Determine the [X, Y] coordinate at the center of the cell enclosing the given text.  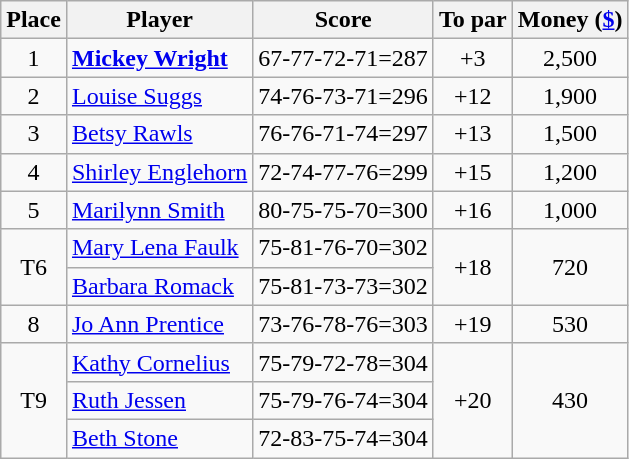
73-76-78-76=303 [344, 324]
T6 [34, 267]
5 [34, 210]
Beth Stone [159, 438]
+13 [472, 134]
+3 [472, 58]
80-75-75-70=300 [344, 210]
67-77-72-71=287 [344, 58]
3 [34, 134]
Money ($) [570, 20]
To par [472, 20]
1 [34, 58]
Mary Lena Faulk [159, 248]
1,900 [570, 96]
Louise Suggs [159, 96]
2 [34, 96]
+15 [472, 172]
+20 [472, 400]
Shirley Englehorn [159, 172]
430 [570, 400]
Marilynn Smith [159, 210]
Ruth Jessen [159, 400]
74-76-73-71=296 [344, 96]
Mickey Wright [159, 58]
75-79-72-78=304 [344, 362]
2,500 [570, 58]
Jo Ann Prentice [159, 324]
Place [34, 20]
Kathy Cornelius [159, 362]
4 [34, 172]
75-79-76-74=304 [344, 400]
+12 [472, 96]
+19 [472, 324]
+18 [472, 267]
T9 [34, 400]
72-74-77-76=299 [344, 172]
Score [344, 20]
Betsy Rawls [159, 134]
720 [570, 267]
1,500 [570, 134]
Barbara Romack [159, 286]
Player [159, 20]
8 [34, 324]
530 [570, 324]
76-76-71-74=297 [344, 134]
1,000 [570, 210]
1,200 [570, 172]
72-83-75-74=304 [344, 438]
75-81-76-70=302 [344, 248]
+16 [472, 210]
75-81-73-73=302 [344, 286]
